Extract the (X, Y) coordinate from the center of the cell holding the provided text.  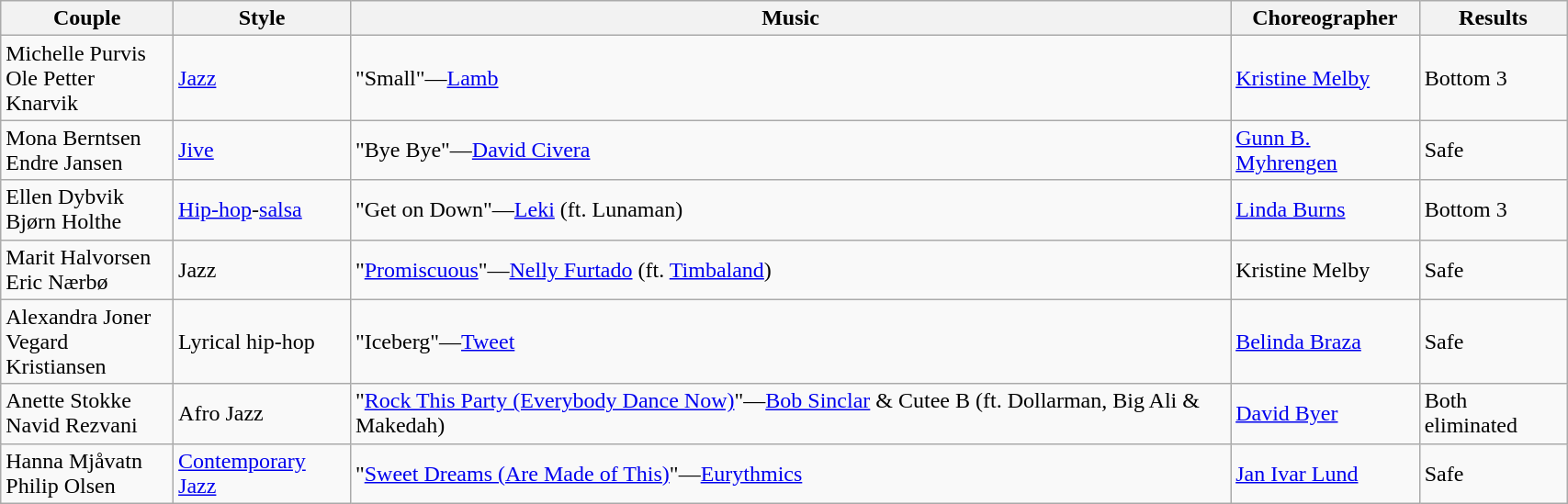
Jive (263, 151)
Marit HalvorsenEric Nærbø (87, 270)
Style (263, 18)
Music (790, 18)
Anette StokkeNavid Rezvani (87, 413)
Contemporary Jazz (263, 474)
Both eliminated (1493, 413)
Hanna MjåvatnPhilip Olsen (87, 474)
"Small"—Lamb (790, 78)
"Promiscuous"—Nelly Furtado (ft. Timbaland) (790, 270)
Results (1493, 18)
Jan Ivar Lund (1325, 474)
"Sweet Dreams (Are Made of This)"—Eurythmics (790, 474)
Ellen DybvikBjørn Holthe (87, 209)
Afro Jazz (263, 413)
Gunn B. Myhrengen (1325, 151)
"Rock This Party (Everybody Dance Now)"—Bob Sinclar & Cutee B (ft. Dollarman, Big Ali & Makedah) (790, 413)
Choreographer (1325, 18)
Michelle PurvisOle Petter Knarvik (87, 78)
"Iceberg"—Tweet (790, 342)
Mona BerntsenEndre Jansen (87, 151)
Hip-hop-salsa (263, 209)
David Byer (1325, 413)
"Get on Down"—Leki (ft. Lunaman) (790, 209)
Lyrical hip-hop (263, 342)
Couple (87, 18)
"Bye Bye"—David Civera (790, 151)
Alexandra JonerVegard Kristiansen (87, 342)
Belinda Braza (1325, 342)
Linda Burns (1325, 209)
